Output the [X, Y] coordinate of the center of the cell containing the given text.  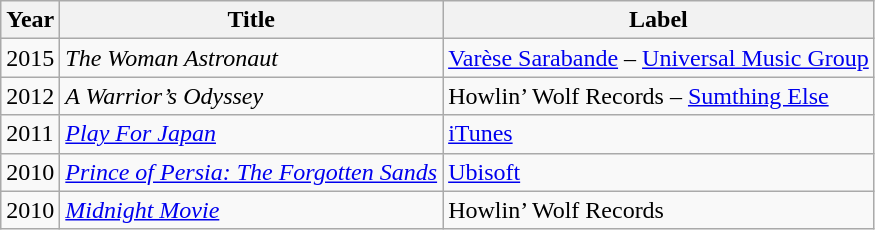
Title [252, 20]
2012 [30, 96]
iTunes [659, 134]
2011 [30, 134]
A Warrior’s Odyssey [252, 96]
The Woman Astronaut [252, 58]
Varèse Sarabande – Universal Music Group [659, 58]
Play For Japan [252, 134]
Prince of Persia: The Forgotten Sands [252, 172]
Midnight Movie [252, 210]
Ubisoft [659, 172]
Year [30, 20]
2015 [30, 58]
Howlin’ Wolf Records – Sumthing Else [659, 96]
Label [659, 20]
Howlin’ Wolf Records [659, 210]
